Extract the [x, y] coordinate from the center of the cell holding the provided text.  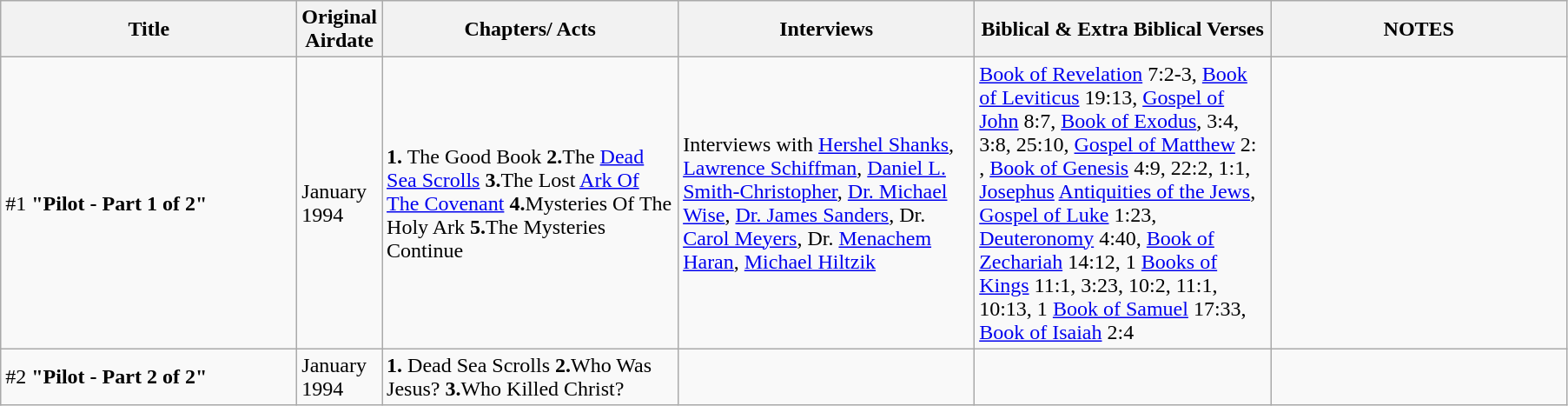
Original Airdate [340, 30]
NOTES [1419, 30]
Biblical & Extra Biblical Verses [1122, 30]
1. The Good Book 2.The Dead Sea Scrolls 3.The Lost Ark Of The Covenant 4.Mysteries Of The Holy Ark 5.The Mysteries Continue [530, 203]
Interviews [827, 30]
1. Dead Sea Scrolls 2.Who Was Jesus? 3.Who Killed Christ? [530, 377]
Chapters/ Acts [530, 30]
#1 "Pilot - Part 1 of 2" [149, 203]
Title [149, 30]
#2 "Pilot - Part 2 of 2" [149, 377]
